Search for the cell housing the specified text and yield its [x, y] center coordinate. 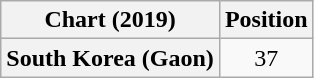
37 [266, 58]
Position [266, 20]
South Korea (Gaon) [110, 58]
Chart (2019) [110, 20]
